Find where the given text appears and provide that cell's center as (X, Y) coordinate. 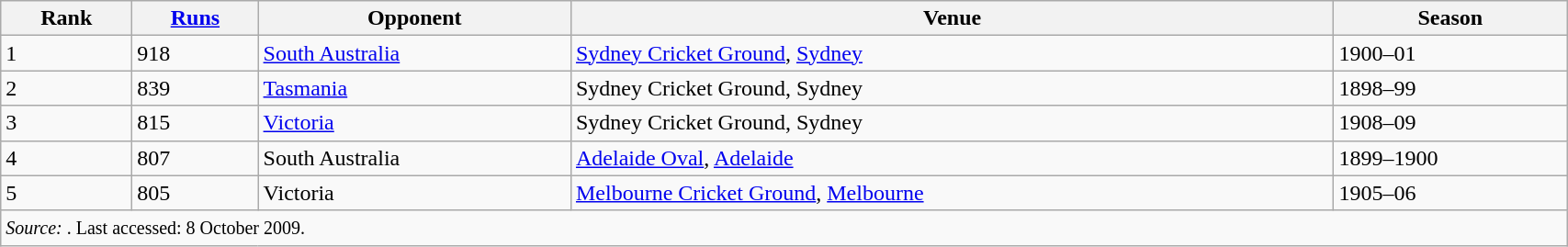
805 (195, 193)
Runs (195, 18)
Adelaide Oval, Adelaide (952, 158)
1900–01 (1450, 53)
Rank (66, 18)
1898–99 (1450, 88)
Opponent (414, 18)
4 (66, 158)
807 (195, 158)
1 (66, 53)
Melbourne Cricket Ground, Melbourne (952, 193)
Source: . Last accessed: 8 October 2009. (784, 228)
Venue (952, 18)
815 (195, 123)
918 (195, 53)
3 (66, 123)
1905–06 (1450, 193)
Season (1450, 18)
1908–09 (1450, 123)
1899–1900 (1450, 158)
2 (66, 88)
Tasmania (414, 88)
839 (195, 88)
5 (66, 193)
